Scan for the cell matching the given text and deliver its (X, Y) coordinate at center. 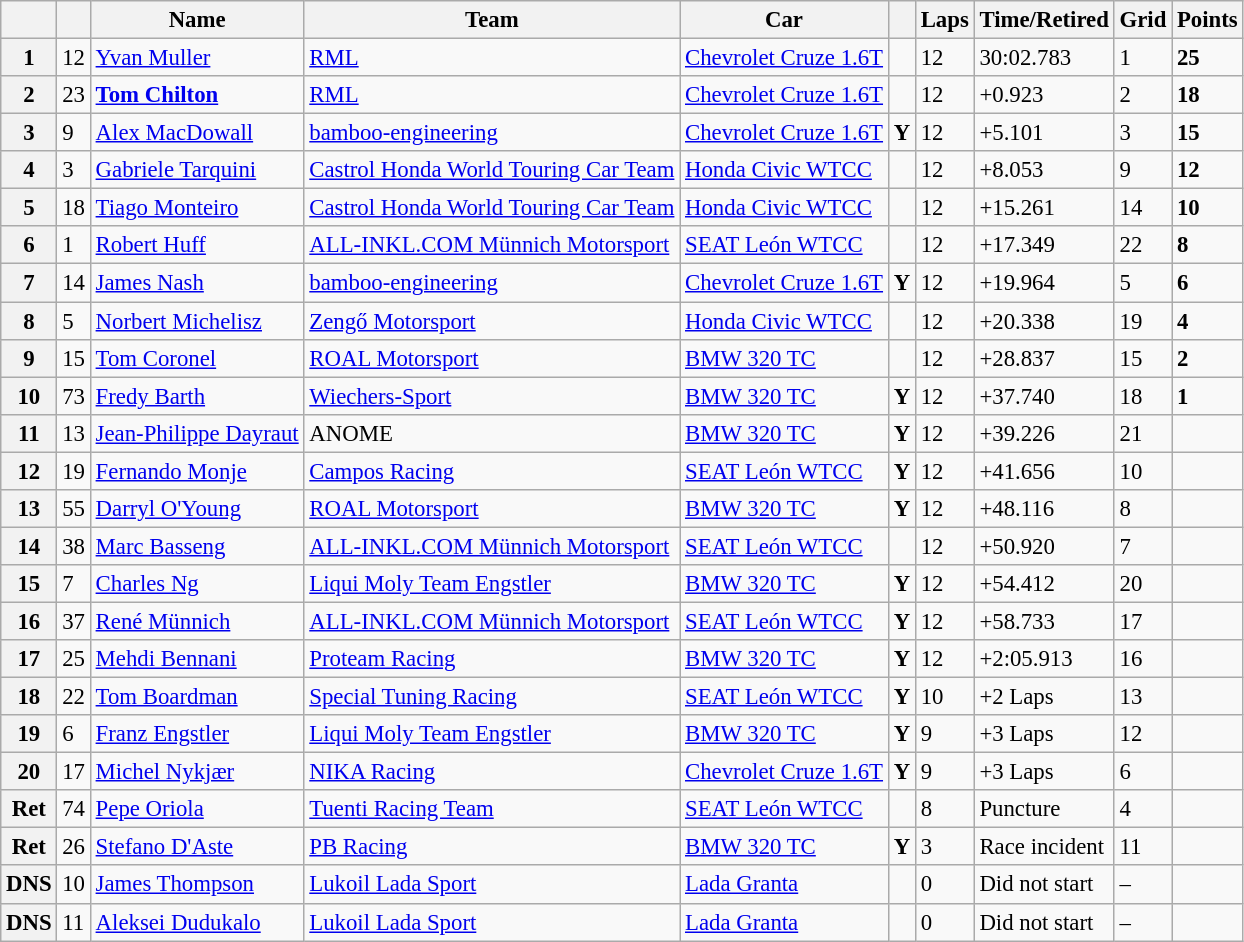
James Thompson (197, 885)
Campos Racing (492, 471)
+37.740 (1044, 396)
+2 Laps (1044, 697)
ANOME (492, 433)
Robert Huff (197, 245)
Points (1208, 20)
26 (74, 847)
Marc Basseng (197, 546)
Yvan Muller (197, 58)
+58.733 (1044, 621)
55 (74, 509)
Fredy Barth (197, 396)
Mehdi Bennani (197, 659)
Norbert Michelisz (197, 321)
Fernando Monje (197, 471)
Grid (1142, 20)
+48.116 (1044, 509)
21 (1142, 433)
Zengő Motorsport (492, 321)
Tiago Monteiro (197, 208)
René Münnich (197, 621)
38 (74, 546)
73 (74, 396)
+5.101 (1044, 133)
Laps (944, 20)
Proteam Racing (492, 659)
Darryl O'Young (197, 509)
+28.837 (1044, 358)
+8.053 (1044, 170)
+41.656 (1044, 471)
Alex MacDowall (197, 133)
PB Racing (492, 847)
Time/Retired (1044, 20)
+17.349 (1044, 245)
37 (74, 621)
Wiechers-Sport (492, 396)
+50.920 (1044, 546)
Pepe Oriola (197, 809)
Jean-Philippe Dayraut (197, 433)
Tom Chilton (197, 95)
Name (197, 20)
Aleksei Dudukalo (197, 922)
+2:05.913 (1044, 659)
Car (784, 20)
74 (74, 809)
Gabriele Tarquini (197, 170)
Franz Engstler (197, 734)
30:02.783 (1044, 58)
+15.261 (1044, 208)
+20.338 (1044, 321)
NIKA Racing (492, 772)
Puncture (1044, 809)
+39.226 (1044, 433)
Stefano D'Aste (197, 847)
+54.412 (1044, 584)
+19.964 (1044, 283)
Race incident (1044, 847)
23 (74, 95)
James Nash (197, 283)
Special Tuning Racing (492, 697)
Tom Boardman (197, 697)
+0.923 (1044, 95)
Tuenti Racing Team (492, 809)
Michel Nykjær (197, 772)
Tom Coronel (197, 358)
Charles Ng (197, 584)
Team (492, 20)
